From the cell containing the given text, extract its center point as (X, Y) coordinate. 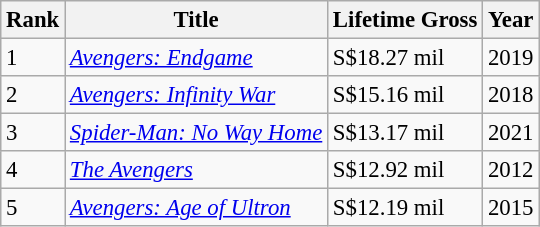
S$13.17 mil (406, 133)
2015 (511, 208)
Title (196, 20)
Rank (33, 20)
S$12.92 mil (406, 170)
2019 (511, 58)
Avengers: Infinity War (196, 95)
1 (33, 58)
S$15.16 mil (406, 95)
Avengers: Endgame (196, 58)
2 (33, 95)
Lifetime Gross (406, 20)
5 (33, 208)
The Avengers (196, 170)
Year (511, 20)
S$18.27 mil (406, 58)
S$12.19 mil (406, 208)
2012 (511, 170)
4 (33, 170)
2018 (511, 95)
3 (33, 133)
Avengers: Age of Ultron (196, 208)
Spider-Man: No Way Home (196, 133)
2021 (511, 133)
